Determine the [x, y] coordinate at the center of the cell enclosing the given text.  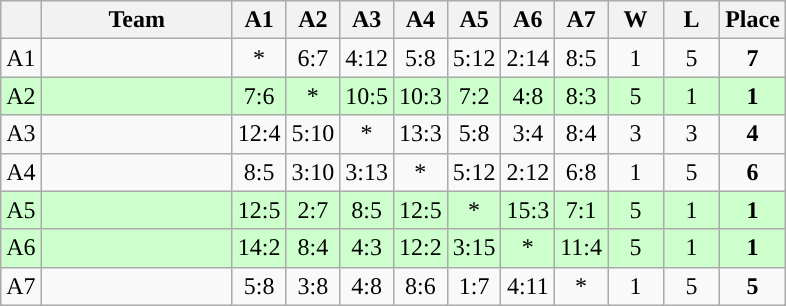
15:3 [528, 210]
2:7 [313, 210]
7:1 [582, 210]
3:15 [474, 248]
Place [753, 20]
3:10 [313, 172]
6 [753, 172]
3:13 [367, 172]
4:11 [528, 286]
L [692, 20]
11:4 [582, 248]
W [636, 20]
4:12 [367, 58]
14:2 [259, 248]
Team [136, 20]
13:3 [420, 134]
10:5 [367, 96]
2:14 [528, 58]
10:3 [420, 96]
12:2 [420, 248]
6:7 [313, 58]
12:4 [259, 134]
3:4 [528, 134]
8:3 [582, 96]
7:2 [474, 96]
4 [753, 134]
5:10 [313, 134]
8:6 [420, 286]
7 [753, 58]
3:8 [313, 286]
1:7 [474, 286]
7:6 [259, 96]
6:8 [582, 172]
4:3 [367, 248]
2:12 [528, 172]
